Identify which cell holds the provided text, then report its [X, Y] central coordinate. 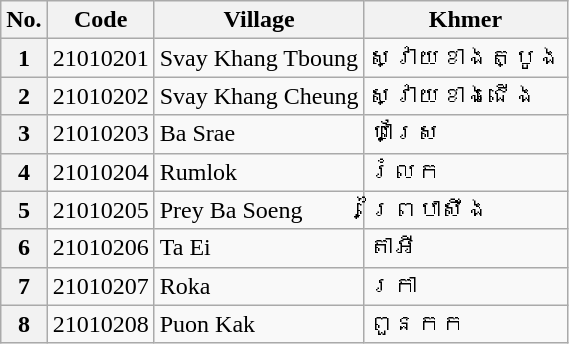
4 [24, 172]
Khmer [466, 20]
1 [24, 58]
21010208 [100, 324]
21010207 [100, 286]
ពួនកក [466, 324]
Prey Ba Soeng [259, 210]
ព្រៃបាសឹង [466, 210]
21010205 [100, 210]
តាអី [466, 248]
Roka [259, 286]
Code [100, 20]
5 [24, 210]
21010203 [100, 134]
3 [24, 134]
Ta Ei [259, 248]
Svay Khang Tboung [259, 58]
6 [24, 248]
21010201 [100, 58]
21010202 [100, 96]
ស្វាយខាងជើង [466, 96]
រំលក [466, 172]
ស្វាយខាងត្បូង [466, 58]
Puon Kak [259, 324]
No. [24, 20]
Village [259, 20]
21010206 [100, 248]
រកា [466, 286]
2 [24, 96]
Rumlok [259, 172]
21010204 [100, 172]
Svay Khang Cheung [259, 96]
Ba Srae [259, 134]
8 [24, 324]
7 [24, 286]
បាស្រែ [466, 134]
